Find where the given text appears and provide that cell's center as (x, y) coordinate. 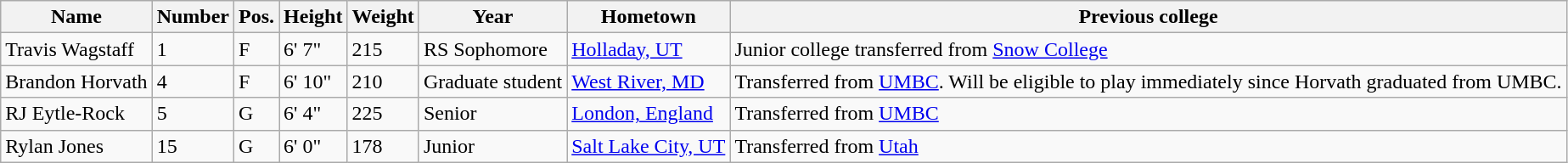
1 (193, 49)
6' 7" (313, 49)
6' 0" (313, 146)
Junior (492, 146)
210 (383, 81)
London, England (649, 114)
Hometown (649, 17)
4 (193, 81)
Salt Lake City, UT (649, 146)
215 (383, 49)
RS Sophomore (492, 49)
225 (383, 114)
15 (193, 146)
6' 4" (313, 114)
Holladay, UT (649, 49)
Number (193, 17)
Graduate student (492, 81)
RJ Eytle-Rock (76, 114)
West River, MD (649, 81)
Rylan Jones (76, 146)
Travis Wagstaff (76, 49)
Height (313, 17)
Transferred from UMBC. Will be eligible to play immediately since Horvath graduated from UMBC. (1148, 81)
Name (76, 17)
178 (383, 146)
Senior (492, 114)
Pos. (256, 17)
5 (193, 114)
Weight (383, 17)
Brandon Horvath (76, 81)
Previous college (1148, 17)
Transferred from Utah (1148, 146)
Year (492, 17)
6' 10" (313, 81)
Junior college transferred from Snow College (1148, 49)
Transferred from UMBC (1148, 114)
